Scan for the cell matching the given text and deliver its (x, y) coordinate at center. 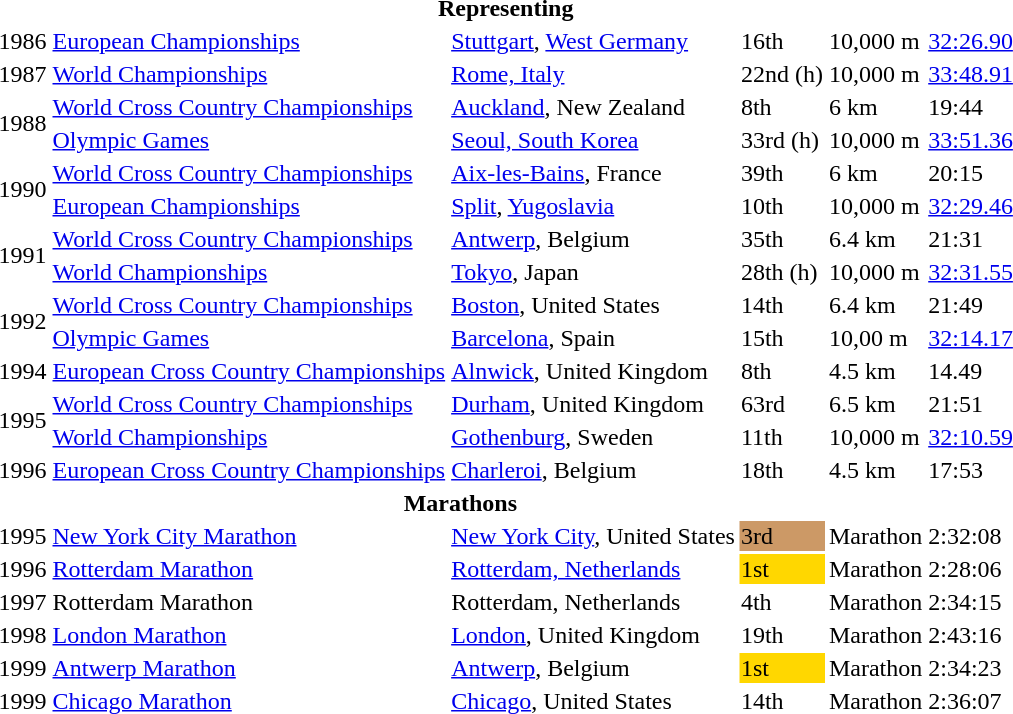
Gothenburg, Sweden (594, 437)
Durham, United Kingdom (594, 404)
6.5 km (875, 404)
London, United Kingdom (594, 635)
33rd (h) (782, 140)
Seoul, South Korea (594, 140)
14th (782, 305)
10th (782, 206)
Rome, Italy (594, 74)
4th (782, 602)
Split, Yugoslavia (594, 206)
18th (782, 470)
63rd (782, 404)
3rd (782, 536)
Charleroi, Belgium (594, 470)
Boston, United States (594, 305)
Auckland, New Zealand (594, 107)
15th (782, 338)
Antwerp Marathon (249, 668)
New York City Marathon (249, 536)
Stuttgart, West Germany (594, 41)
28th (h) (782, 272)
35th (782, 239)
London Marathon (249, 635)
Alnwick, United Kingdom (594, 371)
19th (782, 635)
Barcelona, Spain (594, 338)
10,00 m (875, 338)
16th (782, 41)
22nd (h) (782, 74)
39th (782, 173)
Aix-les-Bains, France (594, 173)
New York City, United States (594, 536)
Tokyo, Japan (594, 272)
11th (782, 437)
